Capture the cell that displays the provided text and extract its [X, Y] central coordinate. 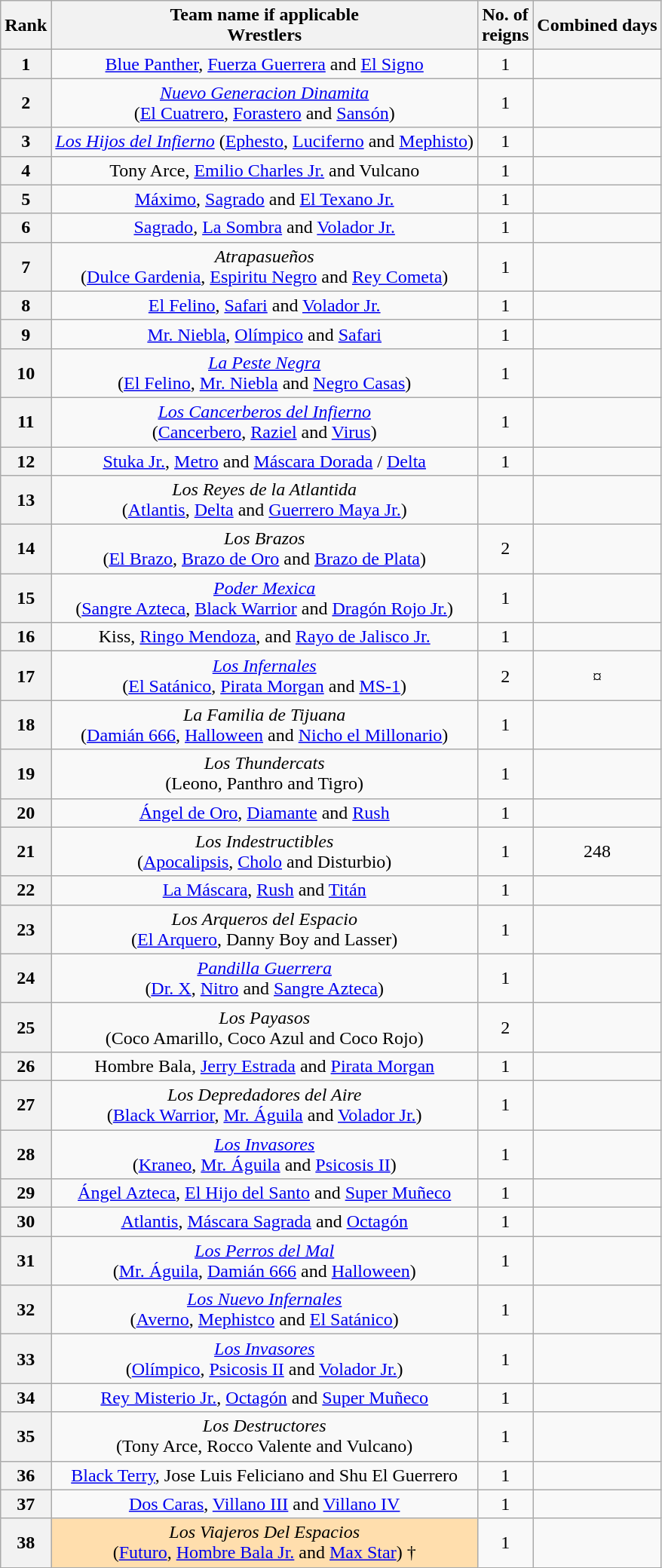
Los Depredadores del Aire(Black Warrior, Mr. Águila and Volador Jr.) [265, 1105]
Los Thundercats(Leono, Panthro and Tigro) [265, 773]
18 [26, 725]
33 [26, 1358]
Los Arqueros del Espacio(El Arquero, Danny Boy and Lasser) [265, 929]
5 [26, 199]
Los Infernales(El Satánico, Pirata Morgan and MS-1) [265, 675]
9 [26, 334]
Rey Misterio Jr., Octagón and Super Muñeco [265, 1398]
Atrapasueños(Dulce Gardenia, Espiritu Negro and Rey Cometa) [265, 267]
8 [26, 305]
36 [26, 1475]
248 [597, 852]
Black Terry, Jose Luis Feliciano and Shu El Guerrero [265, 1475]
3 [26, 142]
28 [26, 1153]
Los Reyes de la Atlantida(Atlantis, Delta and Guerrero Maya Jr.) [265, 501]
Los Cancerberos del Infierno(Cancerbero, Raziel and Virus) [265, 422]
Los Hijos del Infierno (Ephesto, Luciferno and Mephisto) [265, 142]
29 [26, 1193]
La Familia de Tijuana(Damián 666, Halloween and Nicho el Millonario) [265, 725]
Atlantis, Máscara Sagrada and Octagón [265, 1222]
No. ofreigns [505, 26]
Los Indestructibles(Apocalipsis, Cholo and Disturbio) [265, 852]
10 [26, 372]
Team name if applicableWrestlers [265, 26]
Los Payasos(Coco Amarillo, Coco Azul and Coco Rojo) [265, 1027]
37 [26, 1504]
11 [26, 422]
6 [26, 228]
Los Destructores(Tony Arce, Rocco Valente and Vulcano) [265, 1437]
Blue Panther, Fuerza Guerrera and El Signo [265, 64]
Hombre Bala, Jerry Estrada and Pirata Morgan [265, 1066]
Los Invasores(Kraneo, Mr. Águila and Psicosis II) [265, 1153]
15 [26, 599]
Sagrado, La Sombra and Volador Jr. [265, 228]
34 [26, 1398]
22 [26, 890]
Nuevo Generacion Dinamita(El Cuatrero, Forastero and Sansón) [265, 103]
La Peste Negra(El Felino, Mr. Niebla and Negro Casas) [265, 372]
24 [26, 978]
23 [26, 929]
21 [26, 852]
Máximo, Sagrado and El Texano Jr. [265, 199]
25 [26, 1027]
30 [26, 1222]
16 [26, 637]
Pandilla Guerrera(Dr. X, Nitro and Sangre Azteca) [265, 978]
Rank [26, 26]
Stuka Jr., Metro and Máscara Dorada / Delta [265, 461]
14 [26, 549]
19 [26, 773]
Los Perros del Mal(Mr. Águila, Damián 666 and Halloween) [265, 1260]
20 [26, 813]
31 [26, 1260]
La Máscara, Rush and Titán [265, 890]
38 [26, 1542]
¤ [597, 675]
Ángel Azteca, El Hijo del Santo and Super Muñeco [265, 1193]
Tony Arce, Emilio Charles Jr. and Vulcano [265, 170]
7 [26, 267]
Poder Mexica(Sangre Azteca, Black Warrior and Dragón Rojo Jr.) [265, 599]
Los Nuevo Infernales(Averno, Mephistco and El Satánico) [265, 1310]
35 [26, 1437]
32 [26, 1310]
Los Invasores(Olímpico, Psicosis II and Volador Jr.) [265, 1358]
Mr. Niebla, Olímpico and Safari [265, 334]
Los Viajeros Del Espacios(Futuro, Hombre Bala Jr. and Max Star) † [265, 1542]
Kiss, Ringo Mendoza, and Rayo de Jalisco Jr. [265, 637]
13 [26, 501]
27 [26, 1105]
Ángel de Oro, Diamante and Rush [265, 813]
Los Brazos(El Brazo, Brazo de Oro and Brazo de Plata) [265, 549]
Dos Caras, Villano III and Villano IV [265, 1504]
26 [26, 1066]
El Felino, Safari and Volador Jr. [265, 305]
Combined days [597, 26]
4 [26, 170]
17 [26, 675]
12 [26, 461]
